Provide the [X, Y] coordinate of the cell's center where the given text is located.  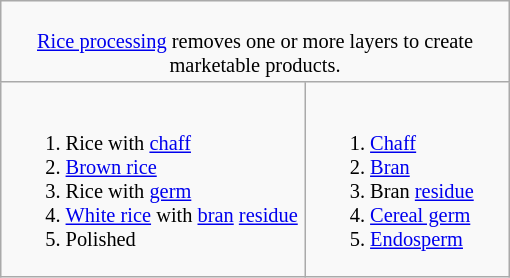
Chaff Bran Bran residue Cereal germ Endosperm [407, 179]
Rice with chaff Brown rice Rice with germ White rice with bran residue Polished [153, 179]
Rice processing removes one or more layers to create marketable products. [255, 41]
